Return the (x, y) coordinate for the center point of the cell that contains the specified text.  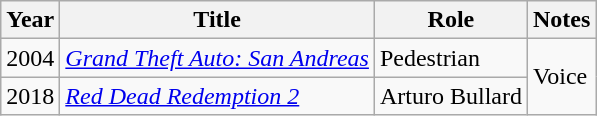
Title (218, 20)
Role (450, 20)
Red Dead Redemption 2 (218, 96)
2004 (30, 58)
Pedestrian (450, 58)
Arturo Bullard (450, 96)
Year (30, 20)
Voice (561, 77)
Notes (561, 20)
Grand Theft Auto: San Andreas (218, 58)
2018 (30, 96)
